Pinpoint the cell where the given text exists, returning its (X, Y) midpoint coordinate. 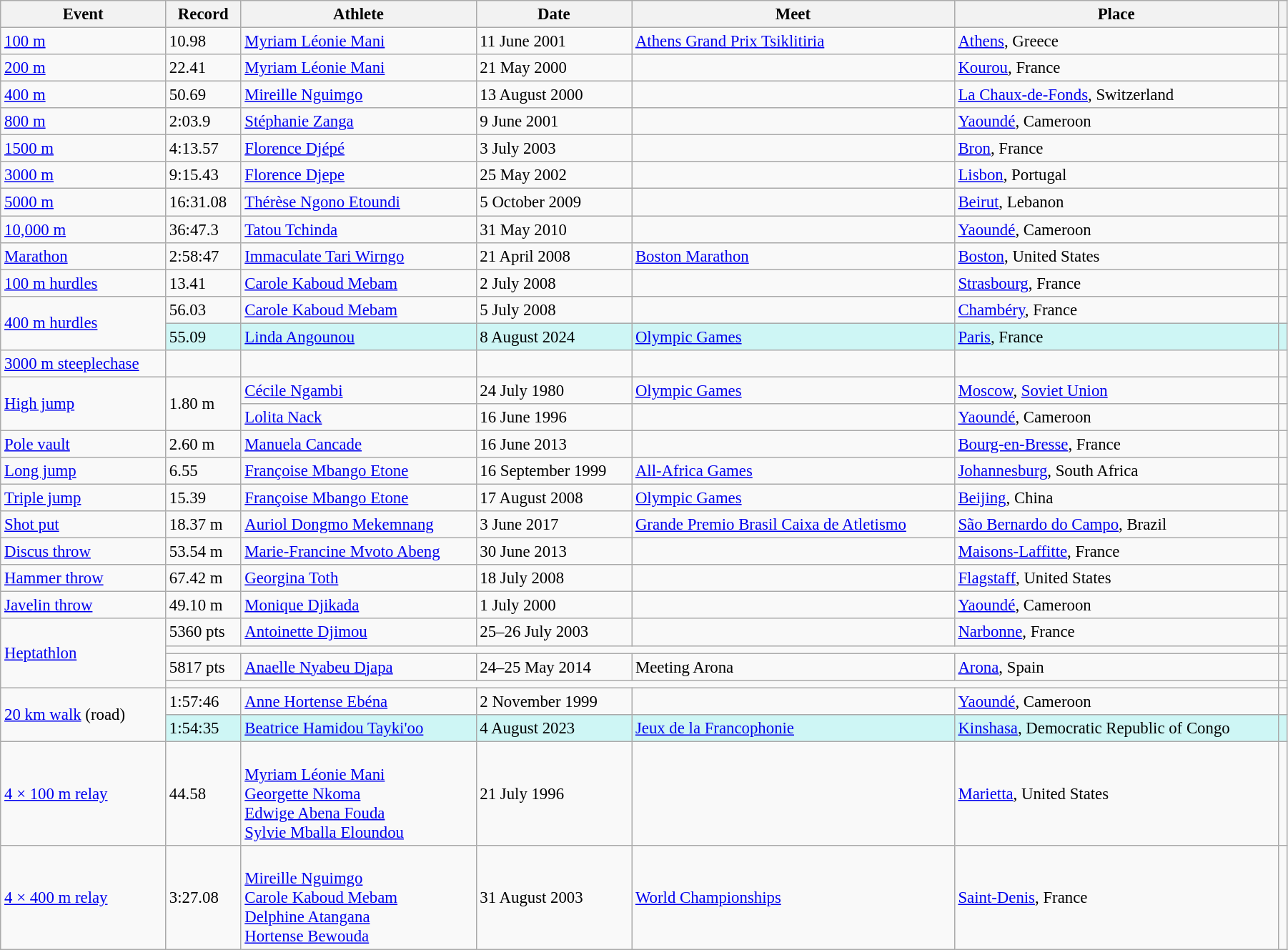
Lolita Nack (359, 417)
31 August 2003 (554, 898)
100 m (83, 41)
25–26 July 2003 (554, 633)
Moscow, Soviet Union (1116, 390)
Maisons-Laffitte, France (1116, 552)
18 July 2008 (554, 578)
Paris, France (1116, 337)
25 May 2002 (554, 175)
All-Africa Games (793, 471)
Tatou Tchinda (359, 229)
50.69 (203, 95)
Auriol Dongmo Mekemnang (359, 525)
Arona, Spain (1116, 667)
4:13.57 (203, 149)
Linda Angounou (359, 337)
Jeux de la Francophonie (793, 728)
Boston Marathon (793, 256)
Georgina Toth (359, 578)
3:27.08 (203, 898)
Beijing, China (1116, 498)
13.41 (203, 283)
30 June 2013 (554, 552)
53.54 m (203, 552)
16 June 2013 (554, 444)
Record (203, 14)
Athens Grand Prix Tsiklitiria (793, 41)
Manuela Cancade (359, 444)
Florence Djepe (359, 175)
Place (1116, 14)
16 September 1999 (554, 471)
1:54:35 (203, 728)
Stéphanie Zanga (359, 122)
5360 pts (203, 633)
5 October 2009 (554, 202)
Cécile Ngambi (359, 390)
11 June 2001 (554, 41)
São Bernardo do Campo, Brazil (1116, 525)
20 km walk (road) (83, 715)
Shot put (83, 525)
Meet (793, 14)
21 April 2008 (554, 256)
4 × 400 m relay (83, 898)
17 August 2008 (554, 498)
18.37 m (203, 525)
Long jump (83, 471)
Antoinette Djimou (359, 633)
Monique Djikada (359, 605)
La Chaux-de-Fonds, Switzerland (1116, 95)
800 m (83, 122)
49.10 m (203, 605)
1.80 m (203, 403)
16 June 1996 (554, 417)
400 m hurdles (83, 323)
3000 m steeplechase (83, 364)
100 m hurdles (83, 283)
Triple jump (83, 498)
Date (554, 14)
Kinshasa, Democratic Republic of Congo (1116, 728)
2 July 2008 (554, 283)
Discus throw (83, 552)
1 July 2000 (554, 605)
Beirut, Lebanon (1116, 202)
Lisbon, Portugal (1116, 175)
56.03 (203, 310)
5 July 2008 (554, 310)
24–25 May 2014 (554, 667)
Flagstaff, United States (1116, 578)
Meeting Arona (793, 667)
Athlete (359, 14)
Pole vault (83, 444)
Hammer throw (83, 578)
9 June 2001 (554, 122)
Strasbourg, France (1116, 283)
6.55 (203, 471)
1500 m (83, 149)
2:58:47 (203, 256)
Anaelle Nyabeu Djapa (359, 667)
9:15.43 (203, 175)
24 July 1980 (554, 390)
21 July 1996 (554, 793)
55.09 (203, 337)
Heptathlon (83, 653)
400 m (83, 95)
Grande Premio Brasil Caixa de Atletismo (793, 525)
4 August 2023 (554, 728)
Bourg-en-Bresse, France (1116, 444)
Marietta, United States (1116, 793)
Bron, France (1116, 149)
13 August 2000 (554, 95)
3 June 2017 (554, 525)
5817 pts (203, 667)
Athens, Greece (1116, 41)
Event (83, 14)
Immaculate Tari Wirngo (359, 256)
Beatrice Hamidou Tayki'oo (359, 728)
200 m (83, 68)
Florence Djépé (359, 149)
2.60 m (203, 444)
Saint-Denis, France (1116, 898)
2 November 1999 (554, 701)
Marathon (83, 256)
Mireille Nguimgo (359, 95)
Anne Hortense Ebéna (359, 701)
15.39 (203, 498)
8 August 2024 (554, 337)
5000 m (83, 202)
Myriam Léonie ManiGeorgette NkomaEdwige Abena FoudaSylvie Mballa Eloundou (359, 793)
Marie-Francine Mvoto Abeng (359, 552)
2:03.9 (203, 122)
3000 m (83, 175)
36:47.3 (203, 229)
44.58 (203, 793)
10,000 m (83, 229)
Johannesburg, South Africa (1116, 471)
31 May 2010 (554, 229)
67.42 m (203, 578)
Javelin throw (83, 605)
10.98 (203, 41)
Thérèse Ngono Etoundi (359, 202)
3 July 2003 (554, 149)
Boston, United States (1116, 256)
High jump (83, 403)
World Championships (793, 898)
1:57:46 (203, 701)
Mireille NguimgoCarole Kaboud MebamDelphine AtanganaHortense Bewouda (359, 898)
21 May 2000 (554, 68)
Narbonne, France (1116, 633)
Chambéry, France (1116, 310)
Kourou, France (1116, 68)
22.41 (203, 68)
16:31.08 (203, 202)
4 × 100 m relay (83, 793)
